Return [X, Y] of the center of cell containing provided text 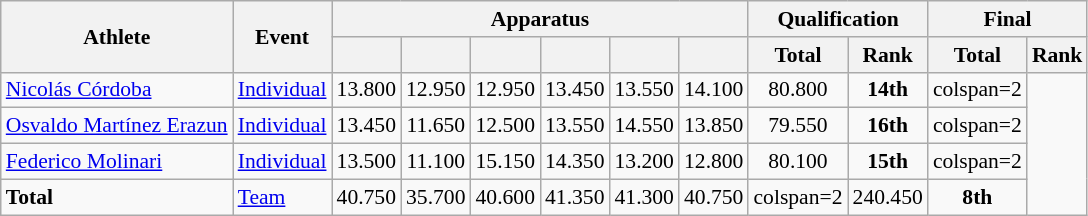
Final [1008, 19]
Event [282, 36]
79.550 [798, 126]
15.150 [506, 162]
13.200 [644, 162]
80.800 [798, 90]
13.850 [714, 126]
Apparatus [540, 19]
80.100 [798, 162]
14th [888, 90]
14.550 [644, 126]
12.500 [506, 126]
40.600 [506, 197]
Team [282, 197]
Qualification [838, 19]
13.800 [366, 90]
8th [978, 197]
Athlete [117, 36]
14.350 [574, 162]
12.800 [714, 162]
35.700 [436, 197]
16th [888, 126]
41.300 [644, 197]
15th [888, 162]
Nicolás Córdoba [117, 90]
14.100 [714, 90]
11.650 [436, 126]
240.450 [888, 197]
Federico Molinari [117, 162]
11.100 [436, 162]
Osvaldo Martínez Erazun [117, 126]
41.350 [574, 197]
13.500 [366, 162]
